Extract the (X, Y) coordinate from the center of the cell holding the provided text.  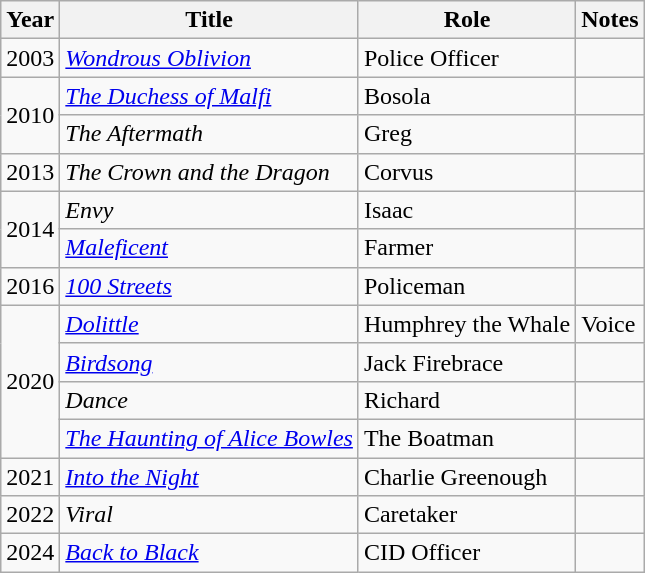
2014 (30, 229)
Bosola (466, 96)
Farmer (466, 248)
Birdsong (210, 362)
Caretaker (466, 515)
Richard (466, 400)
2020 (30, 381)
CID Officer (466, 553)
Dolittle (210, 324)
Notes (610, 20)
Isaac (466, 210)
The Crown and the Dragon (210, 172)
The Boatman (466, 438)
Charlie Greenough (466, 477)
Title (210, 20)
2010 (30, 115)
2003 (30, 58)
2013 (30, 172)
Corvus (466, 172)
Jack Firebrace (466, 362)
Policeman (466, 286)
2024 (30, 553)
2016 (30, 286)
Humphrey the Whale (466, 324)
Into the Night (210, 477)
Year (30, 20)
Envy (210, 210)
The Duchess of Malfi (210, 96)
The Aftermath (210, 134)
2021 (30, 477)
Police Officer (466, 58)
100 Streets (210, 286)
Role (466, 20)
2022 (30, 515)
Viral (210, 515)
Back to Black (210, 553)
Wondrous Oblivion (210, 58)
Greg (466, 134)
Voice (610, 324)
Maleficent (210, 248)
The Haunting of Alice Bowles (210, 438)
Dance (210, 400)
